For the text-containing cell, return its midpoint in (X, Y) coordinate format. 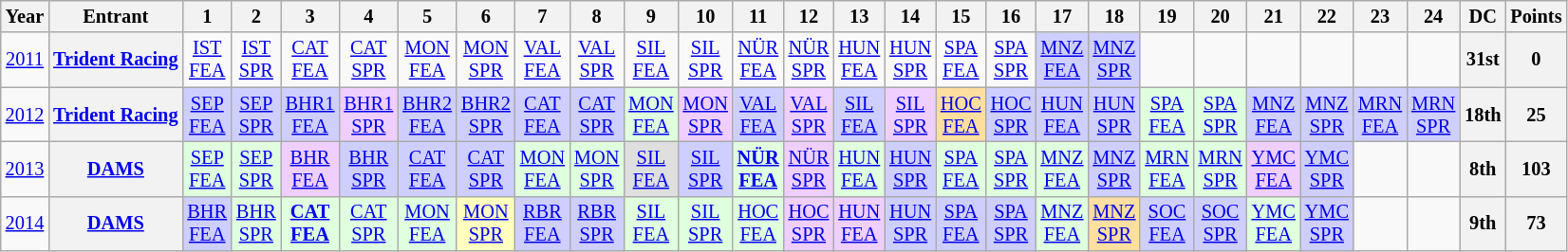
19 (1167, 16)
0 (1536, 60)
RBRFEA (543, 224)
2011 (25, 60)
23 (1380, 16)
5 (427, 16)
18th (1483, 115)
RBRSPR (596, 224)
ISTFEA (207, 60)
13 (859, 16)
12 (809, 16)
73 (1536, 224)
103 (1536, 169)
2012 (25, 115)
SOCFEA (1167, 224)
11 (758, 16)
BHR2SPR (486, 115)
10 (706, 16)
7 (543, 16)
24 (1433, 16)
18 (1114, 16)
2013 (25, 169)
Year (25, 16)
15 (961, 16)
21 (1274, 16)
8 (596, 16)
25 (1536, 115)
9th (1483, 224)
16 (1012, 16)
Entrant (116, 16)
BHR1FEA (310, 115)
DC (1483, 16)
2014 (25, 224)
20 (1221, 16)
Points (1536, 16)
22 (1327, 16)
2 (256, 16)
BHR2FEA (427, 115)
31st (1483, 60)
9 (651, 16)
BHR1SPR (368, 115)
SOCSPR (1221, 224)
4 (368, 16)
1 (207, 16)
8th (1483, 169)
3 (310, 16)
ISTSPR (256, 60)
14 (910, 16)
17 (1061, 16)
6 (486, 16)
